Determine the [X, Y] coordinate at the center of the cell enclosing the given text.  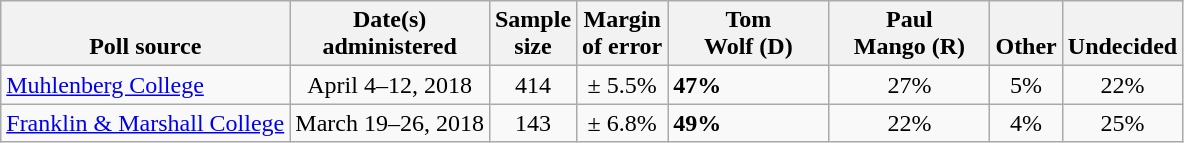
143 [532, 123]
Undecided [1122, 34]
47% [748, 85]
Poll source [146, 34]
5% [1026, 85]
April 4–12, 2018 [390, 85]
Samplesize [532, 34]
Date(s)administered [390, 34]
414 [532, 85]
Marginof error [622, 34]
TomWolf (D) [748, 34]
Muhlenberg College [146, 85]
March 19–26, 2018 [390, 123]
± 6.8% [622, 123]
Franklin & Marshall College [146, 123]
27% [910, 85]
PaulMango (R) [910, 34]
25% [1122, 123]
Other [1026, 34]
49% [748, 123]
4% [1026, 123]
± 5.5% [622, 85]
